Pinpoint the cell where the given text exists, returning its (x, y) midpoint coordinate. 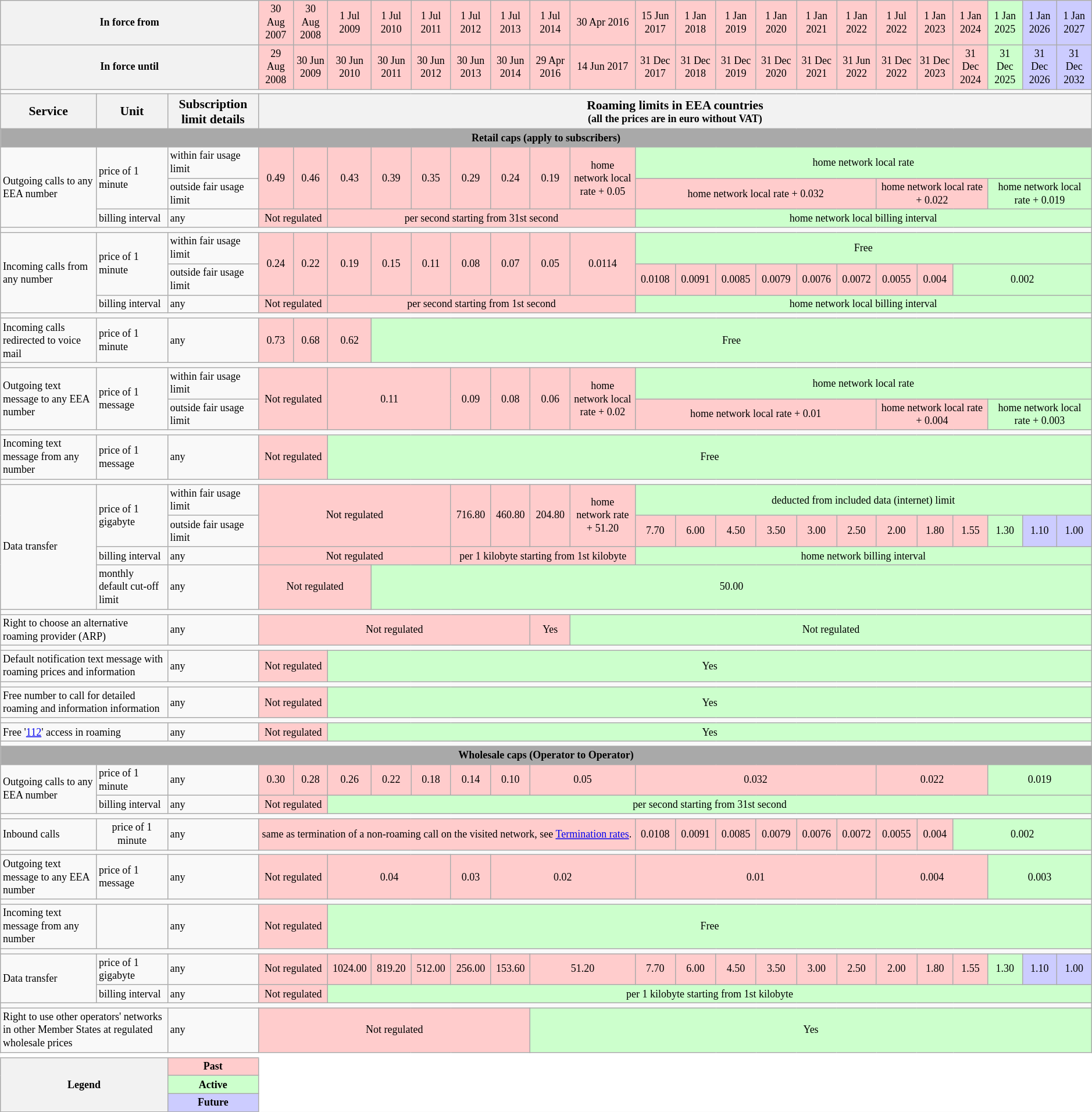
0.62 (350, 340)
1 Jan 2024 (970, 23)
51.20 (583, 970)
Active (213, 1084)
1 Jan 2022 (857, 23)
153.60 (511, 970)
0.022 (932, 780)
256.00 (470, 970)
0.14 (470, 780)
31 Jun 2022 (857, 67)
Inbound calls (49, 835)
home network local rate + 0.01 (756, 415)
0.49 (276, 178)
1 Jan 2025 (1005, 23)
1 Jan 2027 (1074, 23)
30 Aug 2007 (276, 23)
Legend (84, 1085)
home network local rate + 0.004 (932, 415)
0.10 (511, 780)
819.20 (391, 970)
1 Jan 2018 (695, 23)
In force until (130, 67)
204.80 (550, 515)
30 Aug 2008 (311, 23)
30 Jun 2009 (311, 67)
0.30 (276, 780)
home network local rate + 0.003 (1040, 415)
30 Apr 2016 (602, 23)
monthly default cut-off limit (133, 587)
Service (49, 112)
15 Jun 2017 (655, 23)
31 Dec 2026 (1040, 67)
31 Dec 2024 (970, 67)
31 Dec 2020 (776, 67)
home network local rate + 0.02 (602, 399)
home network rate + 51.20 (602, 515)
deducted from included data (internet) limit (863, 500)
1 Jan 2019 (736, 23)
30 Jun 2010 (350, 67)
31 Dec 2022 (897, 67)
Incoming calls redirected to voice mail (49, 340)
31 Dec 2019 (736, 67)
Free '112' access in roaming (84, 732)
per second starting from 1st second (481, 304)
1 Jul 2010 (391, 23)
31 Dec 2018 (695, 67)
0.01 (756, 877)
0.39 (391, 178)
0.28 (311, 780)
30 Jun 2013 (470, 67)
14 Jun 2017 (602, 67)
31 Dec 2017 (655, 67)
1 Jan 2020 (776, 23)
0.07 (511, 264)
0.15 (391, 264)
Future (213, 1103)
1 Jul 2011 (431, 23)
0.35 (431, 178)
0.003 (1040, 877)
Free number to call for detailed roaming and information information (84, 703)
0.68 (311, 340)
30 Jun 2014 (511, 67)
0.18 (431, 780)
0.43 (350, 178)
0.03 (470, 877)
29 Aug 2008 (276, 67)
512.00 (431, 970)
Retail caps (apply to subscribers) (546, 137)
0.02 (563, 877)
home network local rate + 0.022 (932, 194)
same as termination of a non-roaming call on the visited network, see Termination rates. (447, 835)
0.26 (350, 780)
31 Dec 2032 (1074, 67)
0.019 (1040, 780)
Right to use other operators' networks in other Member States at regulated wholesale prices (84, 1030)
30 Jun 2011 (391, 67)
1 Jul 2012 (470, 23)
0.73 (276, 340)
0.06 (550, 399)
1 Jan 2023 (935, 23)
0.04 (390, 877)
1 Jul 2013 (511, 23)
31 Dec 2021 (816, 67)
0.29 (470, 178)
29 Apr 2016 (550, 67)
0.032 (756, 780)
50.00 (731, 587)
1 Jul 2014 (550, 23)
30 Jun 2012 (431, 67)
1 Jul 2009 (350, 23)
home network local rate + 0.05 (602, 178)
home network billing interval (863, 556)
716.80 (470, 515)
Incoming calls from any number (49, 273)
460.80 (511, 515)
home network local rate + 0.019 (1040, 194)
Unit (133, 112)
1 Jul 2022 (897, 23)
1 Jan 2026 (1040, 23)
Subscription limit details (213, 112)
Right to choose an alternative roaming provider (ARP) (84, 630)
0.46 (311, 178)
In force from (130, 23)
Past (213, 1067)
Wholesale caps (Operator to Operator) (546, 755)
31 Dec 2023 (935, 67)
0.09 (470, 399)
home network local rate + 0.032 (756, 194)
1 Jan 2021 (816, 23)
31 Dec 2025 (1005, 67)
Roaming limits in EEA countries(all the prices are in euro without VAT) (675, 112)
0.0114 (602, 264)
Default notification text message with roaming prices and information (84, 666)
1024.00 (350, 970)
